Find where the given text appears and provide that cell's center as (x, y) coordinate. 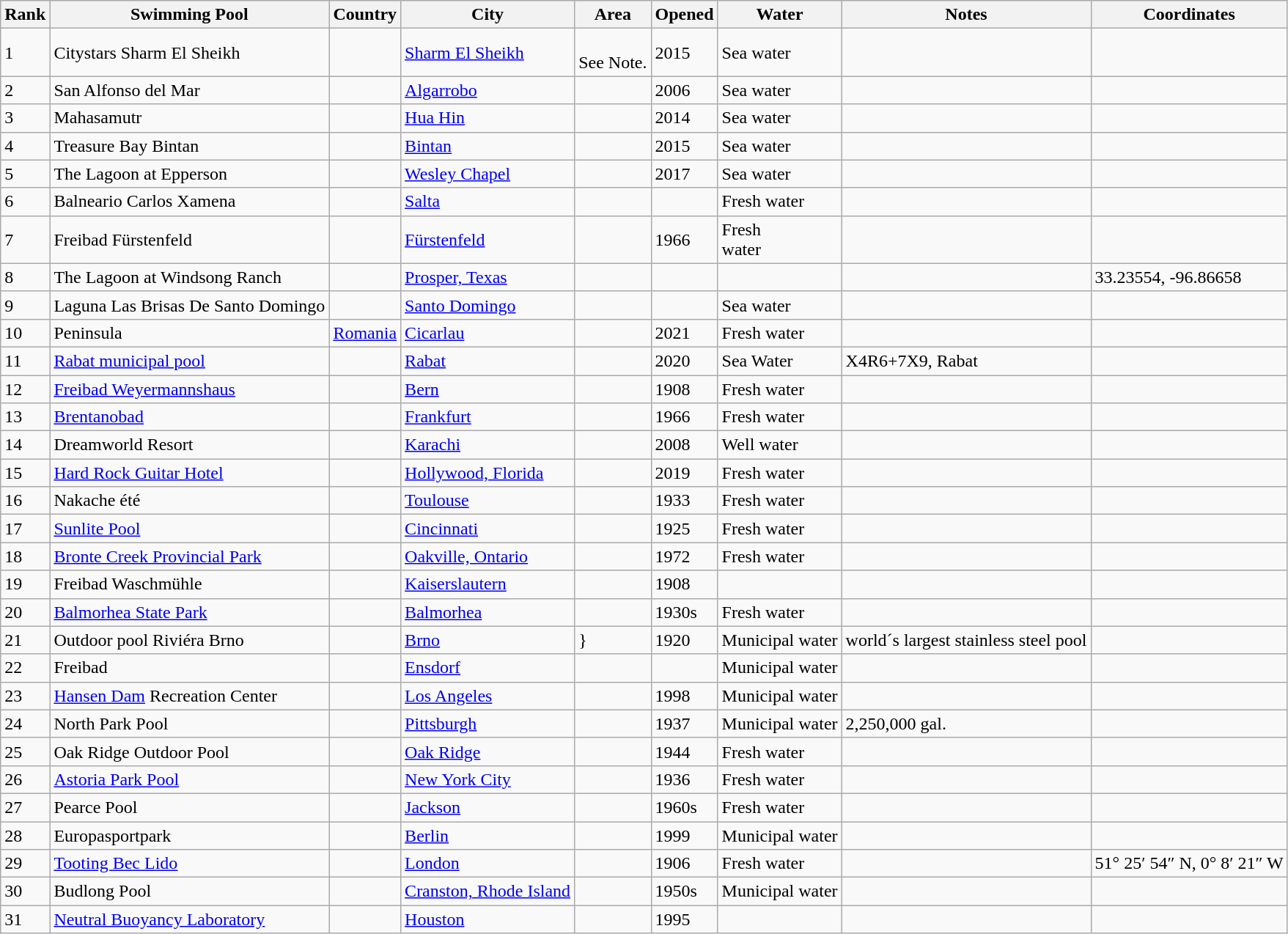
Mahasamutr (189, 118)
Rank (25, 15)
Brno (488, 640)
Nakache été (189, 501)
Cincinnati (488, 529)
Coordinates (1189, 15)
Laguna Las Brisas De Santo Domingo (189, 305)
Romania (365, 333)
Hansen Dam Recreation Center (189, 696)
23 (25, 696)
Kaiserslautern (488, 584)
2 (25, 90)
Freibad Weyermannshaus (189, 389)
19 (25, 584)
Santo Domingo (488, 305)
Salta (488, 202)
Ensdorf (488, 668)
Prosper, Texas (488, 277)
2017 (685, 174)
Tooting Bec Lido (189, 864)
Fürstenfeld (488, 239)
1998 (685, 696)
Budlong Pool (189, 891)
1920 (685, 640)
Country (365, 15)
29 (25, 864)
Bronte Creek Provincial Park (189, 556)
2014 (685, 118)
Rabat (488, 361)
2020 (685, 361)
22 (25, 668)
27 (25, 807)
1936 (685, 779)
The Lagoon at Epperson (189, 174)
1999 (685, 835)
Europasportpark (189, 835)
Outdoor pool Riviéra Brno (189, 640)
Swimming Pool (189, 15)
Frankfurt (488, 417)
Cranston, Rhode Island (488, 891)
Toulouse (488, 501)
Treasure Bay Bintan (189, 146)
2,250,000 gal. (966, 724)
Dreamworld Resort (189, 445)
Balmorhea State Park (189, 612)
Freibad Waschmühle (189, 584)
Astoria Park Pool (189, 779)
1960s (685, 807)
3 (25, 118)
21 (25, 640)
7 (25, 239)
Bintan (488, 146)
1944 (685, 751)
Pearce Pool (189, 807)
London (488, 864)
1972 (685, 556)
Houston (488, 919)
1925 (685, 529)
Oakville, Ontario (488, 556)
20 (25, 612)
See Note. (613, 53)
2021 (685, 333)
Neutral Buoyancy Laboratory (189, 919)
Wesley Chapel (488, 174)
Water (780, 15)
Pittsburgh (488, 724)
1930s (685, 612)
28 (25, 835)
Balneario Carlos Xamena (189, 202)
13 (25, 417)
Sea Water (780, 361)
2006 (685, 90)
15 (25, 473)
16 (25, 501)
Brentanobad (189, 417)
1 (25, 53)
1995 (685, 919)
9 (25, 305)
Berlin (488, 835)
Oak Ridge Outdoor Pool (189, 751)
Notes (966, 15)
Balmorhea (488, 612)
4 (25, 146)
25 (25, 751)
Well water (780, 445)
Algarrobo (488, 90)
North Park Pool (189, 724)
Freshwater (780, 239)
1933 (685, 501)
Cicarlau (488, 333)
Citystars Sharm El Sheikh (189, 53)
City (488, 15)
Oak Ridge (488, 751)
X4R6+7X9, Rabat (966, 361)
Opened (685, 15)
1937 (685, 724)
26 (25, 779)
Hard Rock Guitar Hotel (189, 473)
2008 (685, 445)
33.23554, -96.86658 (1189, 277)
17 (25, 529)
30 (25, 891)
Hollywood, Florida (488, 473)
1906 (685, 864)
12 (25, 389)
51° 25′ 54″ N, 0° 8′ 21″ W (1189, 864)
31 (25, 919)
Sunlite Pool (189, 529)
Freibad Fürstenfeld (189, 239)
18 (25, 556)
Area (613, 15)
Freibad (189, 668)
10 (25, 333)
Sharm El Sheikh (488, 53)
Jackson (488, 807)
Karachi (488, 445)
New York City (488, 779)
Rabat municipal pool (189, 361)
2019 (685, 473)
San Alfonso del Mar (189, 90)
6 (25, 202)
The Lagoon at Windsong Ranch (189, 277)
} (613, 640)
Hua Hin (488, 118)
Bern (488, 389)
14 (25, 445)
11 (25, 361)
Peninsula (189, 333)
Los Angeles (488, 696)
5 (25, 174)
1950s (685, 891)
world´s largest stainless steel pool (966, 640)
8 (25, 277)
24 (25, 724)
